Provide the (x, y) coordinate of the cell's center where the given text is located.  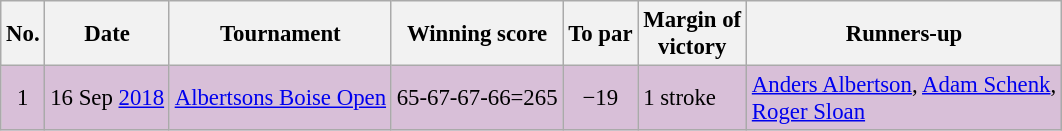
Runners-up (904, 34)
Albertsons Boise Open (280, 98)
Tournament (280, 34)
Date (107, 34)
16 Sep 2018 (107, 98)
−19 (600, 98)
Anders Albertson, Adam Schenk, Roger Sloan (904, 98)
65-67-67-66=265 (477, 98)
Winning score (477, 34)
Margin ofvictory (692, 34)
To par (600, 34)
1 (23, 98)
No. (23, 34)
1 stroke (692, 98)
